Extract the (X, Y) coordinate from the center of the cell holding the provided text.  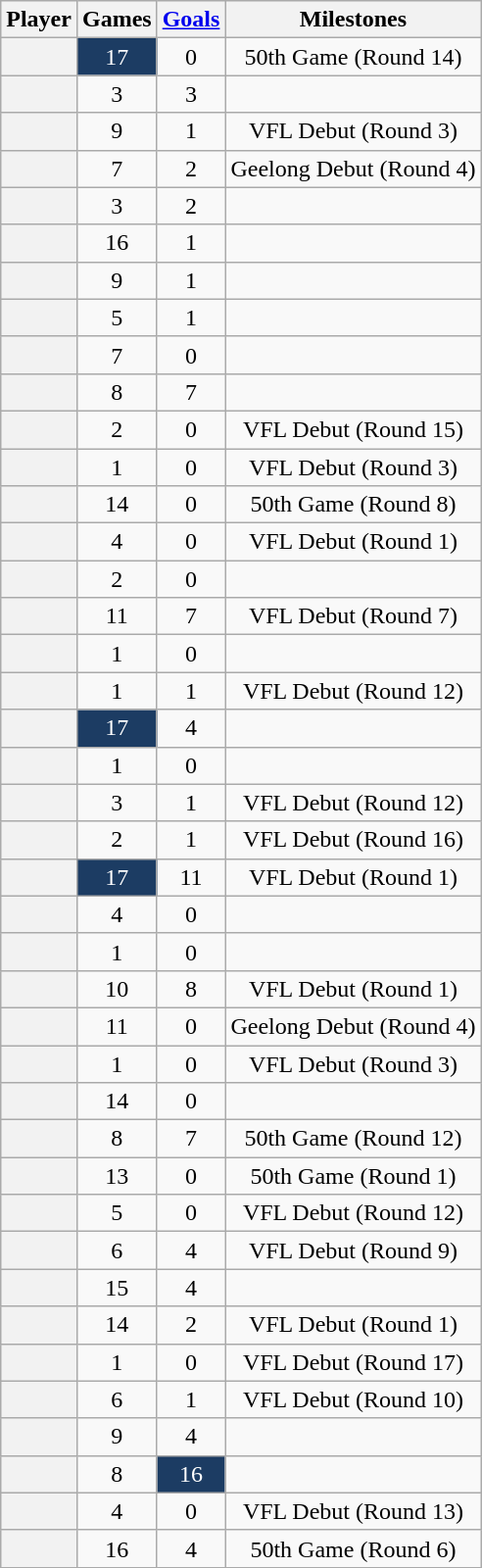
50th Game (Round 6) (353, 1548)
VFL Debut (Round 16) (353, 840)
VFL Debut (Round 15) (353, 429)
Goals (191, 20)
VFL Debut (Round 13) (353, 1511)
Milestones (353, 20)
15 (117, 1288)
Player (39, 20)
VFL Debut (Round 9) (353, 1250)
VFL Debut (Round 7) (353, 616)
13 (117, 1176)
10 (117, 989)
50th Game (Round 14) (353, 57)
VFL Debut (Round 10) (353, 1399)
50th Game (Round 12) (353, 1139)
50th Game (Round 1) (353, 1176)
VFL Debut (Round 17) (353, 1362)
50th Game (Round 8) (353, 505)
Games (117, 20)
